For the text-containing cell, return its midpoint in (X, Y) coordinate format. 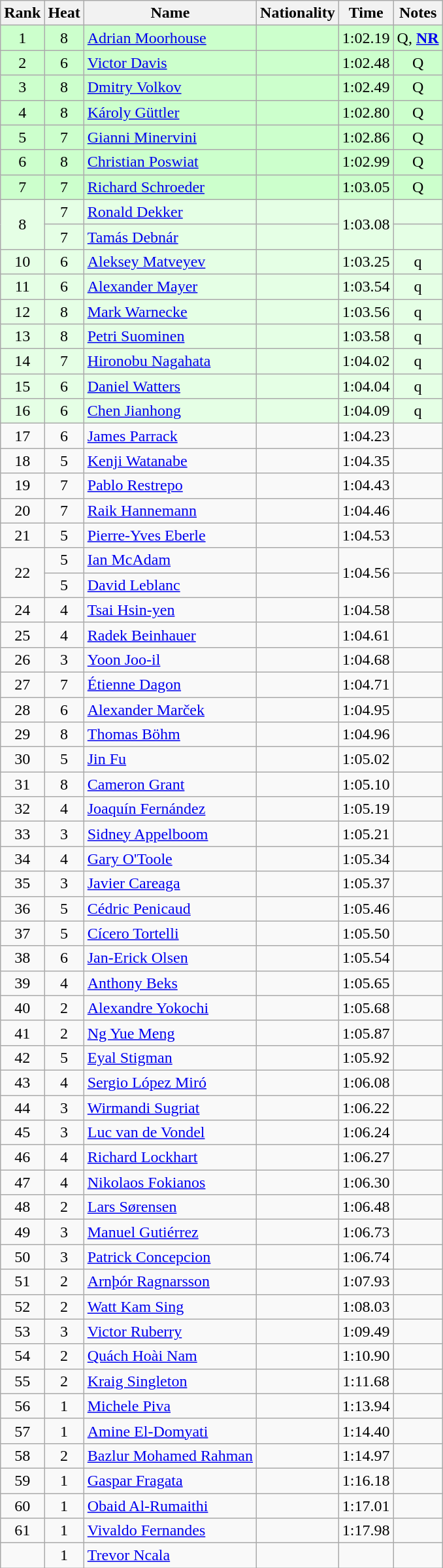
Amine El-Domyati (170, 1431)
46 (22, 1158)
Chen Jianhong (170, 411)
Alexander Marček (170, 709)
1:16.18 (366, 1480)
1:17.98 (366, 1531)
1:07.93 (366, 1282)
Cameron Grant (170, 784)
Kraig Singleton (170, 1381)
43 (22, 1082)
Name (170, 13)
55 (22, 1381)
Vivaldo Fernandes (170, 1531)
1:04.04 (366, 386)
42 (22, 1058)
1:03.08 (366, 224)
57 (22, 1431)
1:17.01 (366, 1505)
Pierre-Yves Eberle (170, 535)
1:06.24 (366, 1133)
Watt Kam Sing (170, 1307)
47 (22, 1182)
10 (22, 261)
1:05.21 (366, 834)
Thomas Böhm (170, 735)
36 (22, 909)
Rank (22, 13)
Jan-Erick Olsen (170, 958)
Bazlur Mohamed Rahman (170, 1456)
22 (22, 573)
Nikolaos Fokianos (170, 1182)
Tsai Hsin-yen (170, 610)
1:03.56 (366, 312)
1:06.30 (366, 1182)
Q, NR (418, 38)
Obaid Al-Rumaithi (170, 1505)
Arnþór Ragnarsson (170, 1282)
1:04.35 (366, 461)
David Leblanc (170, 585)
40 (22, 1008)
1:03.54 (366, 286)
52 (22, 1307)
1:05.87 (366, 1033)
33 (22, 834)
44 (22, 1108)
Pablo Restrepo (170, 486)
1:05.54 (366, 958)
Luc van de Vondel (170, 1133)
1:06.73 (366, 1232)
Yoon Joo-il (170, 659)
Javier Careaga (170, 884)
61 (22, 1531)
1:04.56 (366, 573)
Raik Hannemann (170, 510)
Time (366, 13)
Alexandre Yokochi (170, 1008)
1:14.40 (366, 1431)
1:05.10 (366, 784)
1:05.34 (366, 859)
Ian McAdam (170, 560)
1:05.50 (366, 933)
32 (22, 809)
39 (22, 983)
Quách Hoài Nam (170, 1356)
1:04.95 (366, 709)
Sergio López Miró (170, 1082)
1:06.27 (366, 1158)
Trevor Ncala (170, 1556)
51 (22, 1282)
Victor Davis (170, 63)
Lars Sørensen (170, 1207)
1:04.23 (366, 436)
37 (22, 933)
59 (22, 1480)
1:05.02 (366, 759)
1:03.58 (366, 337)
54 (22, 1356)
12 (22, 312)
1:02.80 (366, 112)
1:05.92 (366, 1058)
1:02.86 (366, 137)
53 (22, 1331)
58 (22, 1456)
17 (22, 436)
James Parrack (170, 436)
50 (22, 1257)
56 (22, 1406)
Eyal Stigman (170, 1058)
Notes (418, 13)
1:05.65 (366, 983)
Étienne Dagon (170, 684)
1:05.46 (366, 909)
1:04.09 (366, 411)
20 (22, 510)
24 (22, 610)
1:06.48 (366, 1207)
29 (22, 735)
Hironobu Nagahata (170, 361)
Aleksey Matveyev (170, 261)
Cícero Tortelli (170, 933)
1:06.08 (366, 1082)
30 (22, 759)
1:08.03 (366, 1307)
Manuel Gutiérrez (170, 1232)
1:02.48 (366, 63)
27 (22, 684)
16 (22, 411)
Petri Suominen (170, 337)
45 (22, 1133)
Richard Schroeder (170, 187)
15 (22, 386)
Mark Warnecke (170, 312)
11 (22, 286)
49 (22, 1232)
Ng Yue Meng (170, 1033)
28 (22, 709)
14 (22, 361)
Anthony Beks (170, 983)
1:02.19 (366, 38)
31 (22, 784)
Nationality (298, 13)
1:02.49 (366, 88)
1:11.68 (366, 1381)
1:04.96 (366, 735)
1:04.71 (366, 684)
Radek Beinhauer (170, 635)
25 (22, 635)
1:04.46 (366, 510)
35 (22, 884)
Adrian Moorhouse (170, 38)
Alexander Mayer (170, 286)
26 (22, 659)
Wirmandi Sugriat (170, 1108)
Victor Ruberry (170, 1331)
1:05.68 (366, 1008)
13 (22, 337)
Joaquín Fernández (170, 809)
Gianni Minervini (170, 137)
Károly Güttler (170, 112)
19 (22, 486)
1:04.43 (366, 486)
1:03.05 (366, 187)
Daniel Watters (170, 386)
38 (22, 958)
Gary O'Toole (170, 859)
1:03.25 (366, 261)
1:02.99 (366, 162)
1:05.19 (366, 809)
34 (22, 859)
1:06.74 (366, 1257)
1:04.68 (366, 659)
41 (22, 1033)
Christian Poswiat (170, 162)
1:04.61 (366, 635)
Ronald Dekker (170, 212)
1:10.90 (366, 1356)
Cédric Penicaud (170, 909)
1:04.02 (366, 361)
Heat (64, 13)
1:04.53 (366, 535)
1:05.37 (366, 884)
48 (22, 1207)
Richard Lockhart (170, 1158)
18 (22, 461)
1:13.94 (366, 1406)
Kenji Watanabe (170, 461)
1:04.58 (366, 610)
Tamás Debnár (170, 237)
Michele Piva (170, 1406)
60 (22, 1505)
Gaspar Fragata (170, 1480)
1:06.22 (366, 1108)
1:09.49 (366, 1331)
21 (22, 535)
Patrick Concepcion (170, 1257)
1:14.97 (366, 1456)
Jin Fu (170, 759)
Sidney Appelboom (170, 834)
Dmitry Volkov (170, 88)
